Return the (x, y) coordinate for the center point of the cell that contains the specified text.  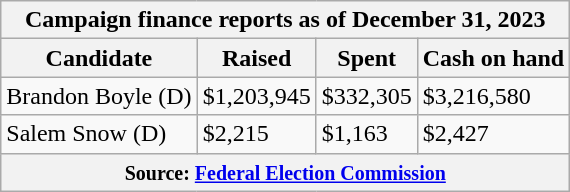
Source: Federal Election Commission (286, 172)
Brandon Boyle (D) (99, 96)
Cash on hand (493, 58)
Raised (256, 58)
$332,305 (366, 96)
Salem Snow (D) (99, 134)
Campaign finance reports as of December 31, 2023 (286, 20)
$3,216,580 (493, 96)
$2,215 (256, 134)
$1,203,945 (256, 96)
Candidate (99, 58)
Spent (366, 58)
$2,427 (493, 134)
$1,163 (366, 134)
